Identify which cell holds the provided text, then report its (X, Y) central coordinate. 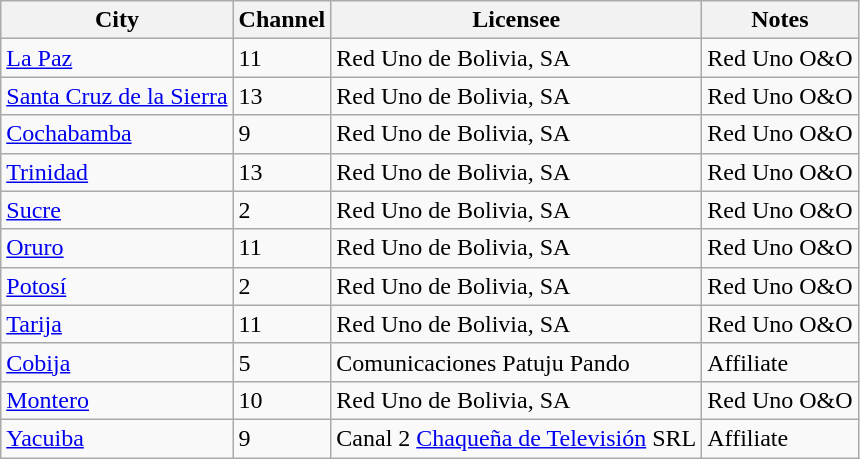
10 (282, 400)
City (117, 20)
Cobija (117, 362)
Canal 2 Chaqueña de Televisión SRL (516, 438)
Potosí (117, 286)
Santa Cruz de la Sierra (117, 96)
Montero (117, 400)
Tarija (117, 324)
Licensee (516, 20)
Notes (780, 20)
Yacuiba (117, 438)
La Paz (117, 58)
Sucre (117, 210)
Comunicaciones Patuju Pando (516, 362)
Cochabamba (117, 134)
Trinidad (117, 172)
5 (282, 362)
Channel (282, 20)
Oruro (117, 248)
